Locate the cell with the specified text and output its (x, y) center coordinate. 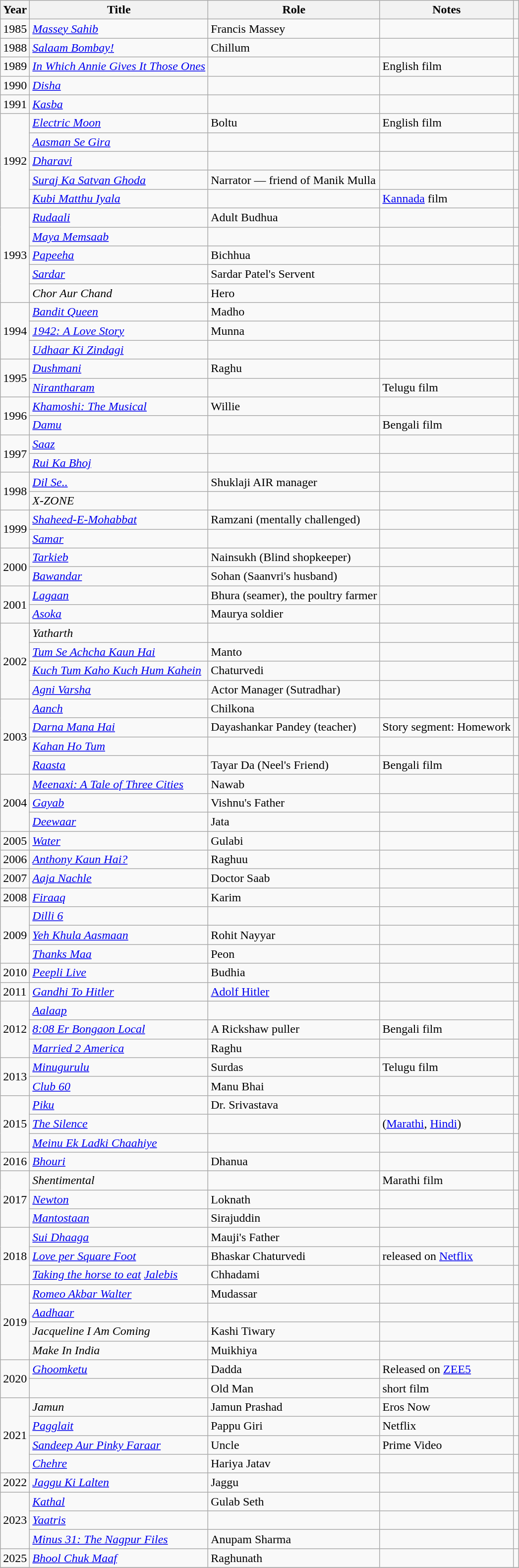
2001 (15, 605)
1942: A Love Story (119, 331)
Gulabi (294, 841)
Electric Moon (119, 123)
Chilkona (294, 708)
Kathal (119, 1502)
Firaaq (119, 897)
Love per Square Foot (119, 1256)
Romeo Akbar Walter (119, 1294)
2000 (15, 567)
Bhouri (119, 1162)
1993 (15, 255)
Muikhiya (294, 1350)
Doctor Saab (294, 878)
Francis Massey (294, 29)
2013 (15, 1076)
Prime Video (447, 1445)
Rudaali (119, 217)
2011 (15, 992)
1997 (15, 453)
Massey Sahib (119, 29)
Gulab Seth (294, 1502)
Chaturvedi (294, 671)
1985 (15, 29)
Deewaar (119, 821)
8:08 Er Bongaon Local (119, 1029)
Piku (119, 1105)
X-ZONE (119, 501)
2010 (15, 973)
1998 (15, 491)
Madho (294, 312)
2023 (15, 1520)
Newton (119, 1199)
Chehre (119, 1464)
Munna (294, 331)
Chhadami (294, 1275)
Mauji's Father (294, 1237)
Tayar Da (Neel's Friend) (294, 765)
Gayab (119, 803)
Raghuu (294, 860)
Rui Ka Bhoj (119, 463)
Hariya Jatav (294, 1464)
Kahan Ho Tum (119, 746)
Manto (294, 652)
Chillum (294, 48)
Mudassar (294, 1294)
Loknath (294, 1199)
Bandit Queen (119, 312)
Jata (294, 821)
short film (447, 1388)
released on Netflix (447, 1256)
2019 (15, 1322)
Old Man (294, 1388)
Jaggu Ki Lalten (119, 1483)
Sohan (Saanvri's husband) (294, 576)
2009 (15, 935)
Chor Aur Chand (119, 293)
Netflix (447, 1426)
Adult Budhua (294, 217)
Jamun Prashad (294, 1407)
Pappu Giri (294, 1426)
2006 (15, 860)
2008 (15, 897)
Dr. Srivastava (294, 1105)
2012 (15, 1029)
In Which Annie Gives It Those Ones (119, 66)
Peepli Live (119, 973)
2025 (15, 1558)
Pagglait (119, 1426)
Asoka (119, 614)
Salaam Bombay! (119, 48)
Ramzani (mentally challenged) (294, 519)
Maurya soldier (294, 614)
Story segment: Homework (447, 727)
Water (119, 841)
Dushmani (119, 369)
Papeeha (119, 255)
Year (15, 10)
Raasta (119, 765)
Yaatris (119, 1520)
Yeh Khula Aasmaan (119, 935)
Nirantharam (119, 387)
Sirajuddin (294, 1218)
2017 (15, 1199)
1994 (15, 331)
Rohit Nayyar (294, 935)
Dayashankar Pandey (teacher) (294, 727)
Mantostaan (119, 1218)
Title (119, 10)
Sui Dhaaga (119, 1237)
Kuch Tum Kaho Kuch Hum Kahein (119, 671)
2022 (15, 1483)
Disha (119, 85)
Willie (294, 406)
2004 (15, 803)
Suraj Ka Satvan Ghoda (119, 180)
Bhura (seamer), the poultry farmer (294, 595)
Jamun (119, 1407)
2021 (15, 1435)
Karim (294, 897)
Meenaxi: A Tale of Three Cities (119, 784)
Minus 31: The Nagpur Files (119, 1539)
2005 (15, 841)
Role (294, 10)
Adolf Hitler (294, 992)
Nawab (294, 784)
1989 (15, 66)
Jacqueline I Am Coming (119, 1331)
Peon (294, 954)
Shuklaji AIR manager (294, 482)
2007 (15, 878)
Marathi film (447, 1181)
Kasba (119, 104)
The Silence (119, 1124)
1991 (15, 104)
1996 (15, 416)
Married 2 America (119, 1048)
Udhaar Ki Zindagi (119, 350)
Budhia (294, 973)
Damu (119, 425)
Make In India (119, 1350)
Tum Se Achcha Kaun Hai (119, 652)
Kannada film (447, 198)
Saaz (119, 444)
1992 (15, 161)
Actor Manager (Sutradhar) (294, 690)
Aanch (119, 708)
Uncle (294, 1445)
1999 (15, 529)
Agni Varsha (119, 690)
Thanks Maa (119, 954)
2015 (15, 1124)
Manu Bhai (294, 1086)
Eros Now (447, 1407)
Dhanua (294, 1162)
Notes (447, 10)
A Rickshaw puller (294, 1029)
Nainsukh (Blind shopkeeper) (294, 558)
Released on ZEE5 (447, 1369)
Lagaan (119, 595)
1988 (15, 48)
Dilli 6 (119, 916)
Aadhaar (119, 1313)
Kubi Matthu Iyala (119, 198)
Dharavi (119, 161)
Bichhua (294, 255)
Bhool Chuk Maaf (119, 1558)
2016 (15, 1162)
Tarkieb (119, 558)
Meinu Ek Ladki Chaahiye (119, 1142)
2003 (15, 737)
Bawandar (119, 576)
Darna Mana Hai (119, 727)
Taking the horse to eat Jalebis (119, 1275)
Samar (119, 538)
Vishnu's Father (294, 803)
Dil Se.. (119, 482)
Jaggu (294, 1483)
Shaheed-E-Mohabbat (119, 519)
Anupam Sharma (294, 1539)
Hero (294, 293)
Minugurulu (119, 1067)
1990 (15, 85)
2002 (15, 661)
Club 60 (119, 1086)
Narrator — friend of Manik Mulla (294, 180)
1995 (15, 378)
Bhaskar Chaturvedi (294, 1256)
2020 (15, 1379)
Sardar Patel's Servent (294, 274)
Anthony Kaun Hai? (119, 860)
Khamoshi: The Musical (119, 406)
Ghoomketu (119, 1369)
Aasman Se Gira (119, 142)
Aalaap (119, 1010)
Sandeep Aur Pinky Faraar (119, 1445)
Shentimental (119, 1181)
Surdas (294, 1067)
Boltu (294, 123)
Dadda (294, 1369)
Aaja Nachle (119, 878)
Yatharth (119, 633)
Raghunath (294, 1558)
Sardar (119, 274)
(Marathi, Hindi) (447, 1124)
2018 (15, 1256)
Maya Memsaab (119, 237)
Gandhi To Hitler (119, 992)
Kashi Tiwary (294, 1331)
